Pinpoint the cell where the given text exists, returning its [X, Y] midpoint coordinate. 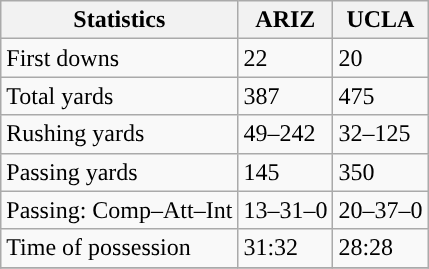
Statistics [120, 20]
145 [286, 172]
32–125 [380, 134]
20 [380, 58]
13–31–0 [286, 210]
28:28 [380, 248]
350 [380, 172]
49–242 [286, 134]
Passing yards [120, 172]
387 [286, 96]
Time of possession [120, 248]
Passing: Comp–Att–Int [120, 210]
UCLA [380, 20]
31:32 [286, 248]
20–37–0 [380, 210]
475 [380, 96]
First downs [120, 58]
Total yards [120, 96]
ARIZ [286, 20]
Rushing yards [120, 134]
22 [286, 58]
